Determine the [x, y] coordinate at the center of the cell enclosing the given text.  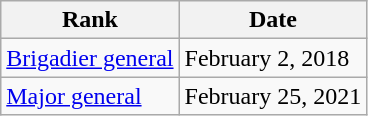
Brigadier general [90, 58]
Date [273, 20]
Major general [90, 96]
February 2, 2018 [273, 58]
Rank [90, 20]
February 25, 2021 [273, 96]
